Identify which cell holds the provided text, then report its (X, Y) central coordinate. 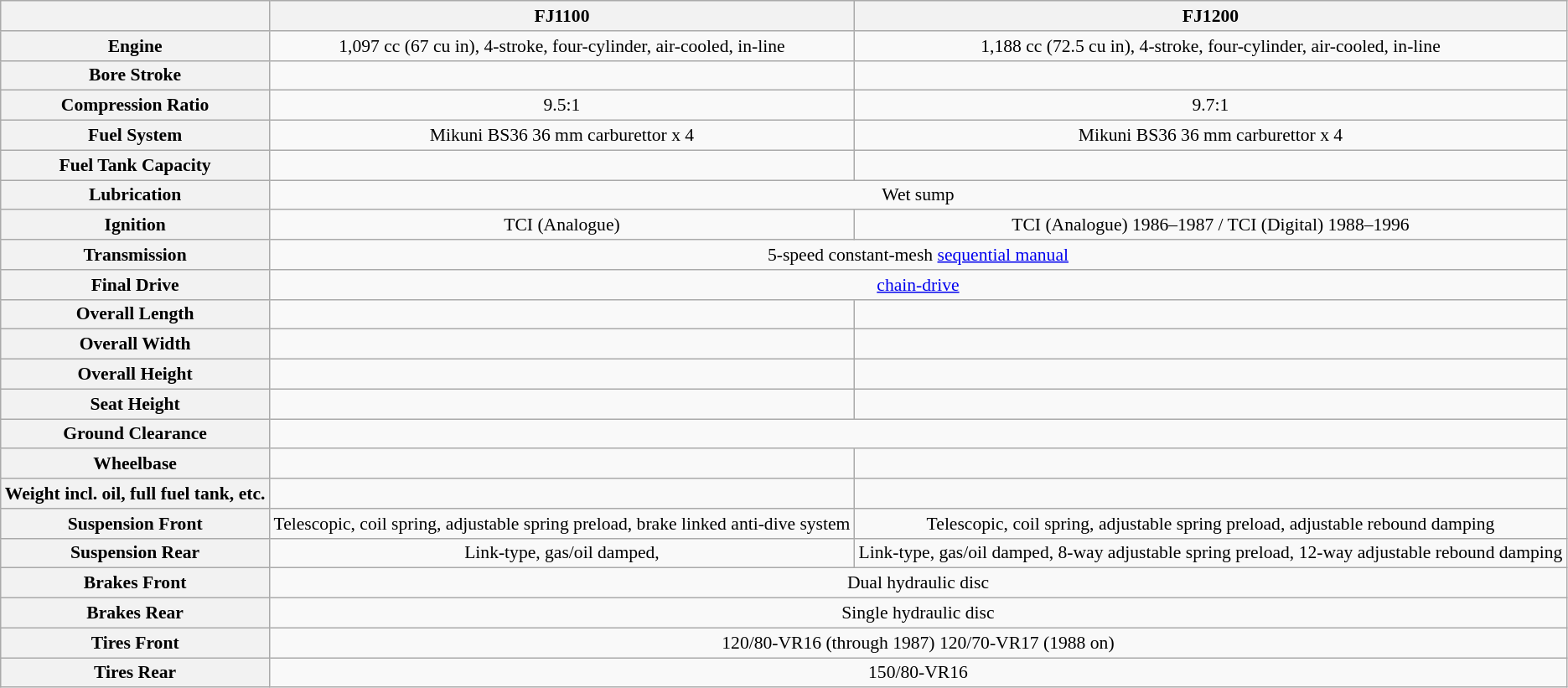
Compression Ratio (136, 106)
FJ1100 (561, 16)
Wet sump (918, 195)
Overall Width (136, 344)
Weight incl. oil, full fuel tank, etc. (136, 494)
FJ1200 (1210, 16)
Link-type, gas/oil damped, 8-way adjustable spring preload, 12-way adjustable rebound damping (1210, 553)
Overall Length (136, 314)
Ignition (136, 225)
Suspension Front (136, 524)
9.5:1 (561, 106)
Telescopic, coil spring, adjustable spring preload, brake linked anti-dive system (561, 524)
120/80-VR16 (through 1987) 120/70-VR17 (1988 on) (918, 643)
150/80-VR16 (918, 673)
5-speed constant-mesh sequential manual (918, 255)
Suspension Rear (136, 553)
TCI (Analogue) (561, 225)
Tires Rear (136, 673)
1,188 cc (72.5 cu in), 4-stroke, four-cylinder, air-cooled, in-line (1210, 46)
Wheelbase (136, 464)
Bore Stroke (136, 75)
Telescopic, coil spring, adjustable spring preload, adjustable rebound damping (1210, 524)
Engine (136, 46)
Dual hydraulic disc (918, 583)
Ground Clearance (136, 434)
Brakes Rear (136, 613)
TCI (Analogue) 1986–1987 / TCI (Digital) 1988–1996 (1210, 225)
Brakes Front (136, 583)
Fuel System (136, 136)
Transmission (136, 255)
Link-type, gas/oil damped, (561, 553)
Seat Height (136, 404)
Lubrication (136, 195)
1,097 cc (67 cu in), 4-stroke, four-cylinder, air-cooled, in-line (561, 46)
Tires Front (136, 643)
Overall Height (136, 375)
chain-drive (918, 285)
Single hydraulic disc (918, 613)
Fuel Tank Capacity (136, 165)
9.7:1 (1210, 106)
Final Drive (136, 285)
